Identify which cell holds the provided text, then report its [X, Y] central coordinate. 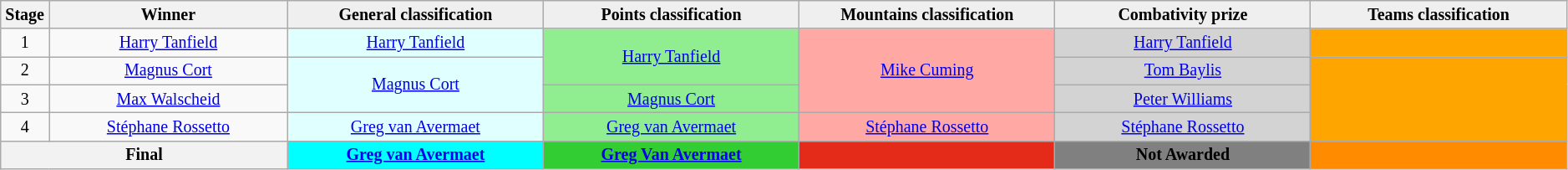
1 [25, 44]
Teams classification [1439, 15]
Max Walscheid [169, 99]
Stage [25, 15]
Not Awarded [1183, 154]
Greg Van Avermaet [671, 154]
Combativity prize [1183, 15]
Points classification [671, 15]
Tom Baylis [1183, 70]
4 [25, 127]
Mountains classification [927, 15]
Mike Cuming [927, 71]
Winner [169, 15]
Peter Williams [1183, 99]
3 [25, 99]
Final [145, 154]
2 [25, 70]
General classification [415, 15]
